From the cell containing the given text, extract its center point as (X, Y) coordinate. 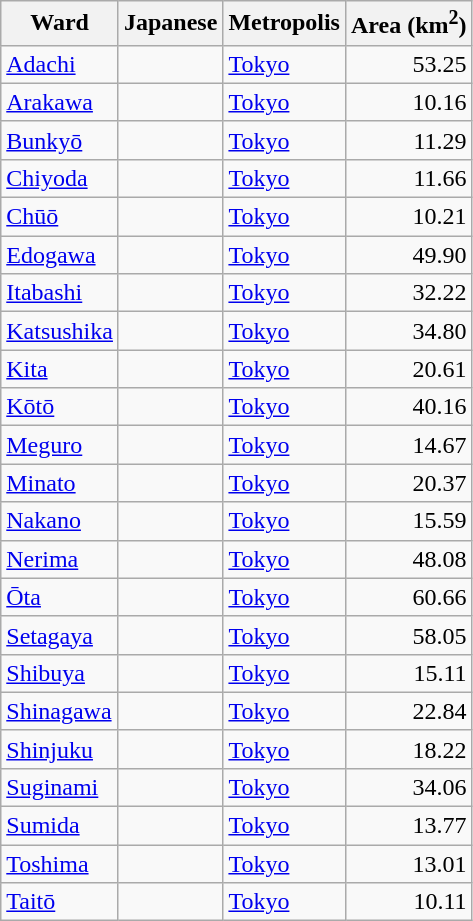
Taitō (60, 902)
Japanese (170, 24)
15.11 (408, 673)
Area (km2) (408, 24)
Chiyoda (60, 178)
18.22 (408, 749)
Katsushika (60, 331)
20.37 (408, 483)
Chūō (60, 217)
10.16 (408, 102)
34.80 (408, 331)
Adachi (60, 64)
20.61 (408, 369)
Nakano (60, 521)
Shinjuku (60, 749)
Sumida (60, 826)
Shibuya (60, 673)
Suginami (60, 787)
48.08 (408, 559)
32.22 (408, 293)
58.05 (408, 635)
60.66 (408, 597)
Metropolis (284, 24)
11.29 (408, 140)
Kita (60, 369)
49.90 (408, 255)
10.11 (408, 902)
10.21 (408, 217)
Meguro (60, 445)
Setagaya (60, 635)
13.01 (408, 864)
Ward (60, 24)
Nerima (60, 559)
40.16 (408, 407)
11.66 (408, 178)
Toshima (60, 864)
22.84 (408, 711)
13.77 (408, 826)
Minato (60, 483)
53.25 (408, 64)
Shinagawa (60, 711)
Itabashi (60, 293)
14.67 (408, 445)
Arakawa (60, 102)
Edogawa (60, 255)
Bunkyō (60, 140)
Ōta (60, 597)
15.59 (408, 521)
Kōtō (60, 407)
34.06 (408, 787)
